Search for the cell housing the specified text and yield its [x, y] center coordinate. 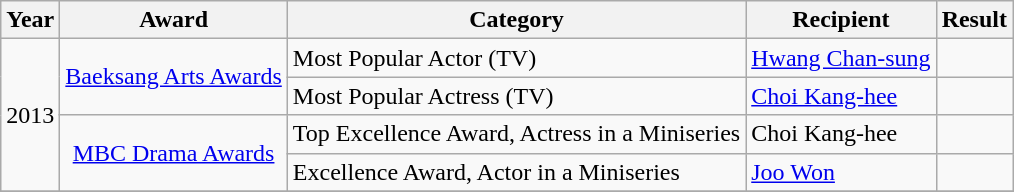
Award [174, 20]
Excellence Award, Actor in a Miniseries [516, 172]
Most Popular Actress (TV) [516, 96]
Year [30, 20]
Category [516, 20]
MBC Drama Awards [174, 153]
Top Excellence Award, Actress in a Miniseries [516, 134]
Result [974, 20]
2013 [30, 115]
Most Popular Actor (TV) [516, 58]
Baeksang Arts Awards [174, 77]
Joo Won [841, 172]
Recipient [841, 20]
Hwang Chan-sung [841, 58]
